Locate the cell with the specified text and output its [X, Y] center coordinate. 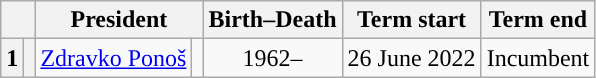
1 [12, 58]
Term start [412, 20]
1962– [272, 58]
Incumbent [538, 58]
Zdravko Ponoš [114, 58]
President [119, 20]
Birth–Death [272, 20]
26 June 2022 [412, 58]
Term end [538, 20]
